Output the [X, Y] coordinate of the center of the cell containing the given text.  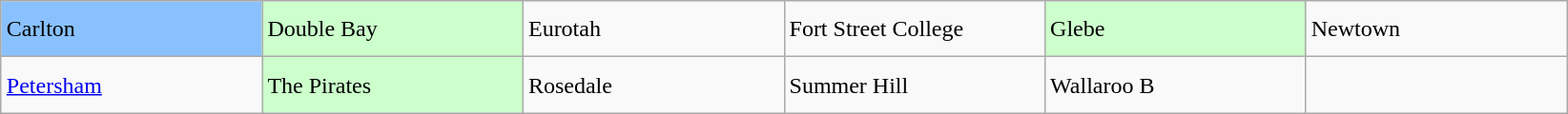
Newtown [1436, 28]
The Pirates [393, 85]
Glebe [1176, 28]
Petersham [132, 85]
Double Bay [393, 28]
Carlton [132, 28]
Eurotah [653, 28]
Wallaroo B [1176, 85]
Fort Street College [915, 28]
Rosedale [653, 85]
Summer Hill [915, 85]
